From the cell containing the given text, extract its center point as [x, y] coordinate. 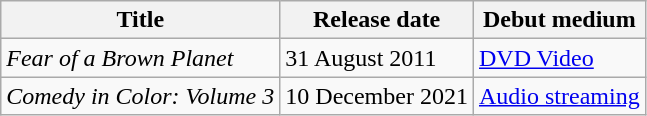
Release date [377, 20]
Title [140, 20]
DVD Video [559, 58]
Debut medium [559, 20]
Comedy in Color: Volume 3 [140, 96]
Audio streaming [559, 96]
31 August 2011 [377, 58]
Fear of a Brown Planet [140, 58]
10 December 2021 [377, 96]
